Find where the given text appears and provide that cell's center as (X, Y) coordinate. 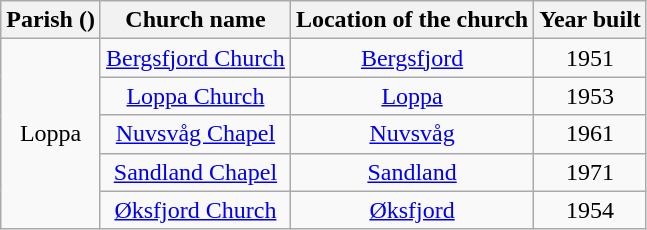
Loppa Church (195, 96)
Nuvsvåg (412, 134)
Year built (590, 20)
Nuvsvåg Chapel (195, 134)
Øksfjord (412, 210)
Sandland Chapel (195, 172)
1951 (590, 58)
Bergsfjord (412, 58)
1961 (590, 134)
Bergsfjord Church (195, 58)
Church name (195, 20)
Location of the church (412, 20)
Parish () (51, 20)
1954 (590, 210)
1953 (590, 96)
Øksfjord Church (195, 210)
1971 (590, 172)
Sandland (412, 172)
